Scan for the cell matching the given text and deliver its [x, y] coordinate at center. 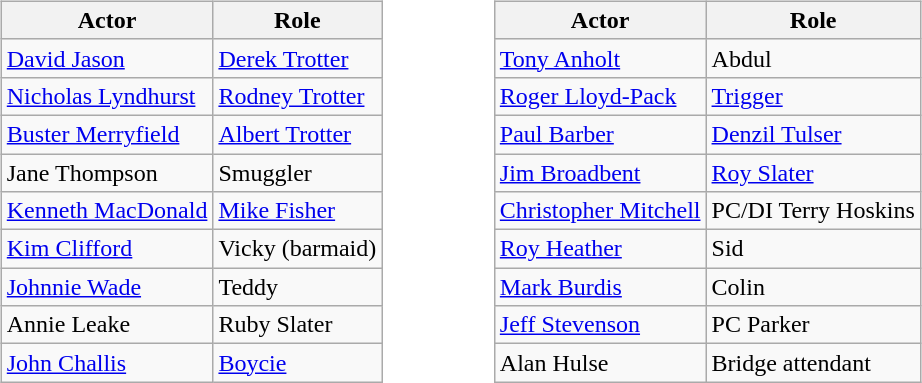
Boycie [298, 363]
Christopher Mitchell [600, 211]
Annie Leake [107, 325]
Buster Merryfield [107, 134]
Kim Clifford [107, 249]
Roy Heather [600, 249]
Derek Trotter [298, 58]
Denzil Tulser [813, 134]
Roger Lloyd-Pack [600, 96]
Colin [813, 287]
Ruby Slater [298, 325]
Vicky (barmaid) [298, 249]
Rodney Trotter [298, 96]
Jeff Stevenson [600, 325]
Mike Fisher [298, 211]
Trigger [813, 96]
Johnnie Wade [107, 287]
Smuggler [298, 173]
Paul Barber [600, 134]
David Jason [107, 58]
Bridge attendant [813, 363]
Roy Slater [813, 173]
Tony Anholt [600, 58]
Abdul [813, 58]
Mark Burdis [600, 287]
Sid [813, 249]
Albert Trotter [298, 134]
PC/DI Terry Hoskins [813, 211]
PC Parker [813, 325]
Jim Broadbent [600, 173]
Jane Thompson [107, 173]
John Challis [107, 363]
Alan Hulse [600, 363]
Kenneth MacDonald [107, 211]
Nicholas Lyndhurst [107, 96]
Teddy [298, 287]
